Capture the cell that displays the provided text and extract its (X, Y) central coordinate. 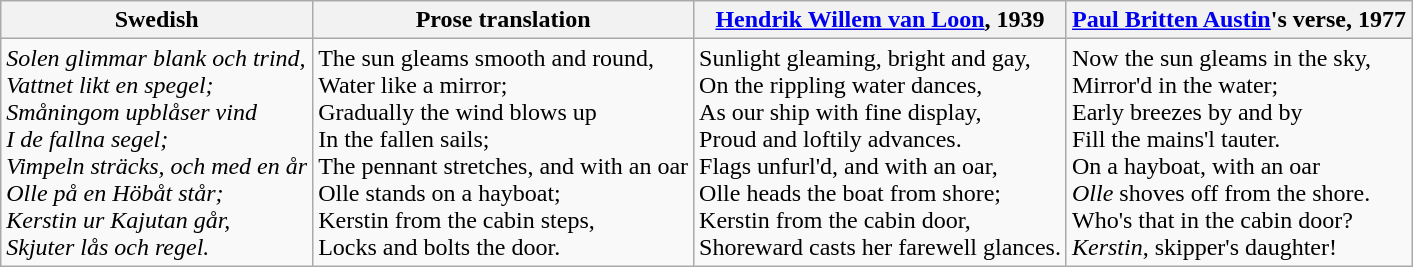
Swedish (157, 20)
Paul Britten Austin's verse, 1977 (1238, 20)
Hendrik Willem van Loon, 1939 (880, 20)
Prose translation (504, 20)
